Extract the [X, Y] coordinate from the center of the cell holding the provided text.  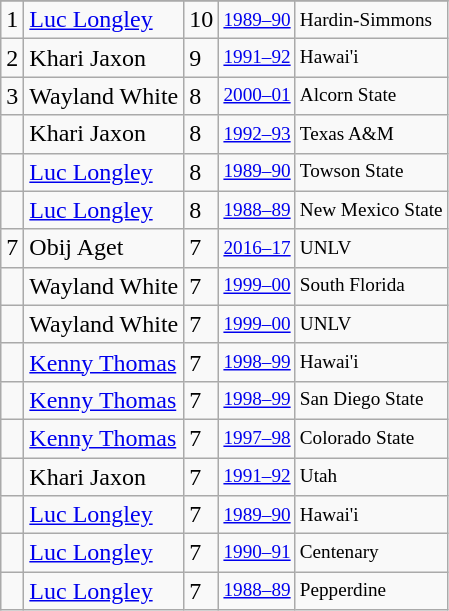
3 [12, 96]
San Diego State [371, 400]
Colorado State [371, 438]
9 [202, 58]
Obij Aget [104, 248]
New Mexico State [371, 210]
2000–01 [257, 96]
2 [12, 58]
1997–98 [257, 438]
Hardin-Simmons [371, 20]
Texas A&M [371, 134]
Utah [371, 477]
1 [12, 20]
South Florida [371, 286]
1990–91 [257, 553]
Towson State [371, 172]
Alcorn State [371, 96]
Pepperdine [371, 591]
1992–93 [257, 134]
Centenary [371, 553]
2016–17 [257, 248]
10 [202, 20]
